Extract the [X, Y] coordinate from the center of the cell holding the provided text.  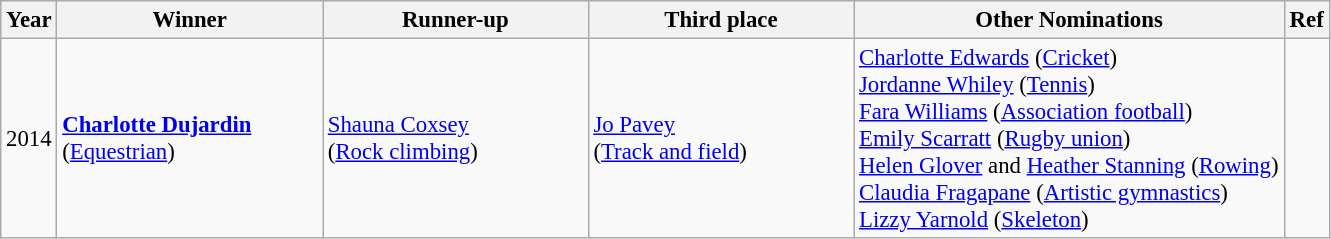
Third place [721, 20]
Jo Pavey(Track and field) [721, 139]
Ref [1306, 20]
Year [29, 20]
Runner-up [455, 20]
Other Nominations [1070, 20]
2014 [29, 139]
Charlotte Dujardin(Equestrian) [190, 139]
Winner [190, 20]
Shauna Coxsey(Rock climbing) [455, 139]
